Find where the given text appears and provide that cell's center as (x, y) coordinate. 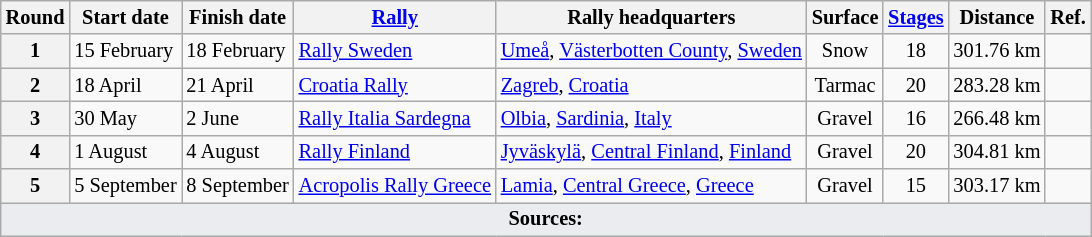
15 (916, 186)
2 June (238, 118)
4 August (238, 152)
4 (36, 152)
18 February (238, 51)
Rally Italia Sardegna (395, 118)
18 April (125, 85)
Finish date (238, 17)
Surface (845, 17)
Sources: (546, 219)
8 September (238, 186)
Acropolis Rally Greece (395, 186)
1 (36, 51)
Jyväskylä, Central Finland, Finland (652, 152)
Distance (996, 17)
1 August (125, 152)
Round (36, 17)
283.28 km (996, 85)
30 May (125, 118)
Umeå, Västerbotten County, Sweden (652, 51)
Croatia Rally (395, 85)
Start date (125, 17)
5 September (125, 186)
Olbia, Sardinia, Italy (652, 118)
Stages (916, 17)
266.48 km (996, 118)
5 (36, 186)
16 (916, 118)
304.81 km (996, 152)
303.17 km (996, 186)
Rally (395, 17)
3 (36, 118)
Tarmac (845, 85)
Rally Finland (395, 152)
Rally headquarters (652, 17)
Snow (845, 51)
18 (916, 51)
Lamia, Central Greece, Greece (652, 186)
21 April (238, 85)
Zagreb, Croatia (652, 85)
Rally Sweden (395, 51)
Ref. (1068, 17)
301.76 km (996, 51)
15 February (125, 51)
2 (36, 85)
